Output the [x, y] coordinate of the center of the cell containing the given text.  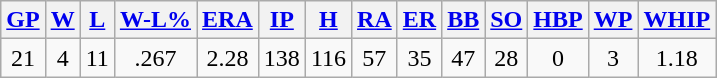
RA [375, 20]
4 [62, 58]
57 [375, 58]
GP [23, 20]
ERA [228, 20]
1.18 [677, 58]
WP [613, 20]
H [328, 20]
47 [464, 58]
W [62, 20]
WHIP [677, 20]
28 [506, 58]
W-L% [155, 20]
35 [419, 58]
BB [464, 20]
2.28 [228, 58]
ER [419, 20]
11 [97, 58]
3 [613, 58]
21 [23, 58]
0 [558, 58]
HBP [558, 20]
L [97, 20]
SO [506, 20]
IP [282, 20]
138 [282, 58]
.267 [155, 58]
116 [328, 58]
